Return the (X, Y) coordinate for the center point of the cell that contains the specified text.  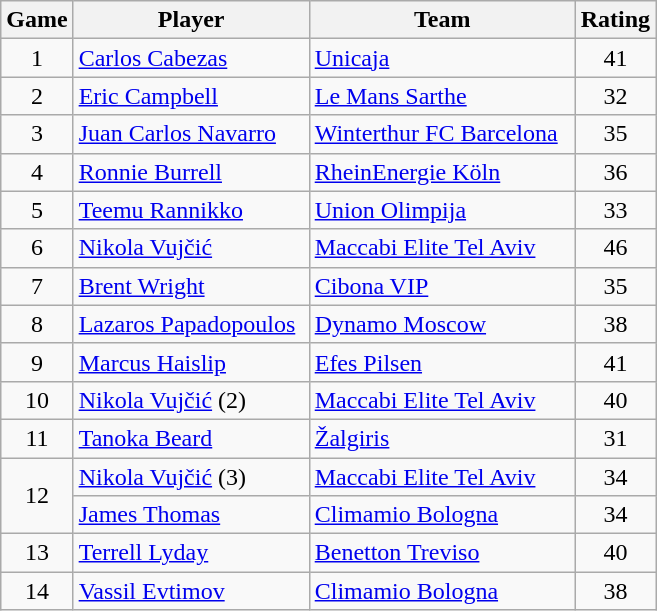
Teemu Rannikko (191, 210)
13 (37, 553)
4 (37, 172)
RheinEnergie Köln (442, 172)
Brent Wright (191, 286)
46 (615, 248)
Carlos Cabezas (191, 58)
Rating (615, 20)
Le Mans Sarthe (442, 96)
11 (37, 438)
Cibona VIP (442, 286)
12 (37, 496)
Unicaja (442, 58)
Eric Campbell (191, 96)
Marcus Haislip (191, 362)
9 (37, 362)
7 (37, 286)
Dynamo Moscow (442, 324)
32 (615, 96)
Team (442, 20)
Tanoka Beard (191, 438)
2 (37, 96)
8 (37, 324)
Player (191, 20)
Game (37, 20)
Vassil Evtimov (191, 591)
10 (37, 400)
5 (37, 210)
Ronnie Burrell (191, 172)
Nikola Vujčić (3) (191, 477)
36 (615, 172)
14 (37, 591)
Nikola Vujčić (191, 248)
33 (615, 210)
Terrell Lyday (191, 553)
31 (615, 438)
6 (37, 248)
Juan Carlos Navarro (191, 134)
Žalgiris (442, 438)
Efes Pilsen (442, 362)
James Thomas (191, 515)
Nikola Vujčić (2) (191, 400)
Union Olimpija (442, 210)
Benetton Treviso (442, 553)
Winterthur FC Barcelona (442, 134)
3 (37, 134)
Lazaros Papadopoulos (191, 324)
1 (37, 58)
